Find where the given text appears and provide that cell's center as (X, Y) coordinate. 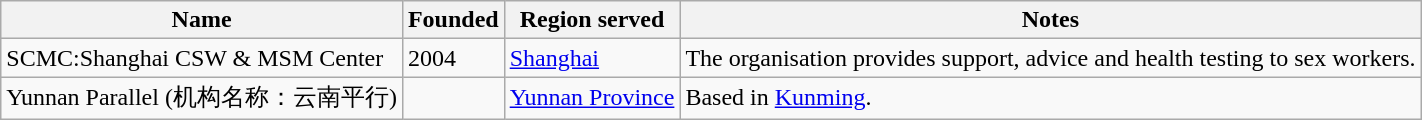
2004 (453, 58)
Yunnan Parallel (机构名称：云南平行) (202, 98)
Notes (1050, 20)
Based in Kunming. (1050, 98)
SCMC:Shanghai CSW & MSM Center (202, 58)
Name (202, 20)
Founded (453, 20)
Yunnan Province (592, 98)
Shanghai (592, 58)
The organisation provides support, advice and health testing to sex workers. (1050, 58)
Region served (592, 20)
